Locate the cell with the specified text and output its [x, y] center coordinate. 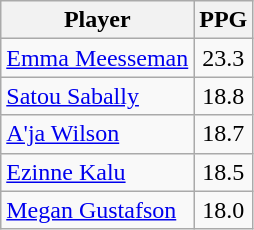
Player [98, 20]
Megan Gustafson [98, 210]
18.8 [224, 96]
Emma Meesseman [98, 58]
23.3 [224, 58]
PPG [224, 20]
18.7 [224, 134]
18.5 [224, 172]
A'ja Wilson [98, 134]
Ezinne Kalu [98, 172]
Satou Sabally [98, 96]
18.0 [224, 210]
